For the text-containing cell, return its midpoint in [x, y] coordinate format. 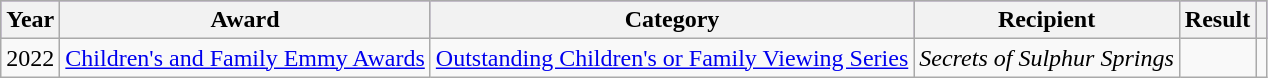
Recipient [1047, 20]
Category [672, 20]
Award [245, 20]
2022 [30, 58]
Result [1217, 20]
Outstanding Children's or Family Viewing Series [672, 58]
Children's and Family Emmy Awards [245, 58]
Year [30, 20]
Secrets of Sulphur Springs [1047, 58]
